Return (x, y) of the center of cell containing provided text 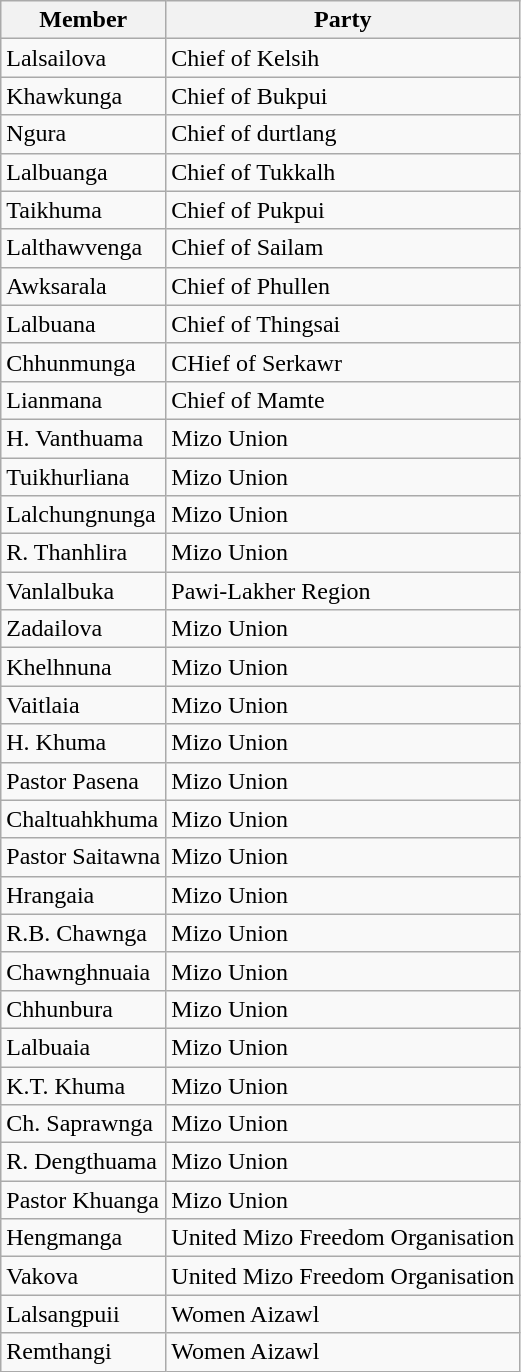
Pastor Pasena (84, 781)
Chhunbura (84, 1009)
Hengmanga (84, 1238)
Chief of Tukkalh (343, 172)
Awksarala (84, 286)
Lalsailova (84, 58)
Vanlalbuka (84, 591)
Chaltuahkhuma (84, 819)
Hrangaia (84, 895)
Vaitlaia (84, 705)
R. Thanhlira (84, 553)
Chief of Mamte (343, 400)
Lalbuaia (84, 1047)
Pastor Saitawna (84, 857)
Pastor Khuanga (84, 1200)
Tuikhurliana (84, 477)
Zadailova (84, 629)
Lianmana (84, 400)
Lalthawvenga (84, 248)
Khelhnuna (84, 667)
Chief of Sailam (343, 248)
Chhunmunga (84, 362)
Chief of Phullen (343, 286)
Ch. Saprawnga (84, 1124)
Party (343, 20)
R.B. Chawnga (84, 933)
Member (84, 20)
Lalchungnunga (84, 515)
CHief of Serkawr (343, 362)
Chief of Kelsih (343, 58)
H. Khuma (84, 743)
Lalsangpuii (84, 1314)
Taikhuma (84, 210)
Chawnghnuaia (84, 971)
Ngura (84, 134)
Vakova (84, 1276)
Chief of durtlang (343, 134)
Remthangi (84, 1352)
R. Dengthuama (84, 1162)
Lalbuanga (84, 172)
Lalbuana (84, 324)
Pawi-Lakher Region (343, 591)
K.T. Khuma (84, 1085)
Chief of Thingsai (343, 324)
Chief of Bukpui (343, 96)
Khawkunga (84, 96)
Chief of Pukpui (343, 210)
H. Vanthuama (84, 438)
